Determine the [x, y] coordinate at the center of the cell enclosing the given text.  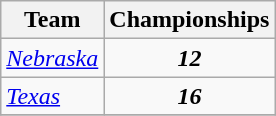
Texas [52, 96]
12 [190, 58]
Nebraska [52, 58]
Team [52, 20]
Championships [190, 20]
16 [190, 96]
